Search for the cell housing the specified text and yield its [x, y] center coordinate. 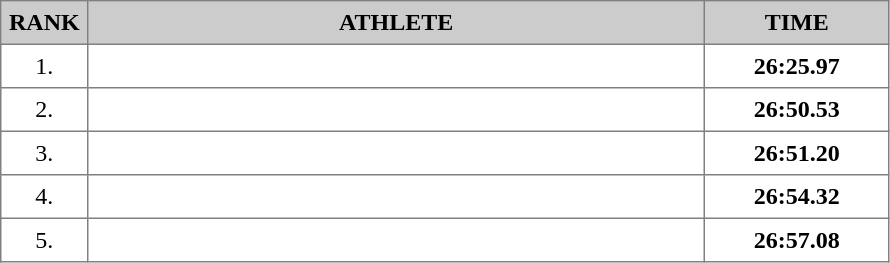
26:51.20 [796, 153]
26:25.97 [796, 66]
26:54.32 [796, 197]
TIME [796, 23]
26:50.53 [796, 110]
ATHLETE [396, 23]
26:57.08 [796, 240]
3. [44, 153]
RANK [44, 23]
1. [44, 66]
2. [44, 110]
5. [44, 240]
4. [44, 197]
